Pinpoint the cell where the given text exists, returning its [X, Y] midpoint coordinate. 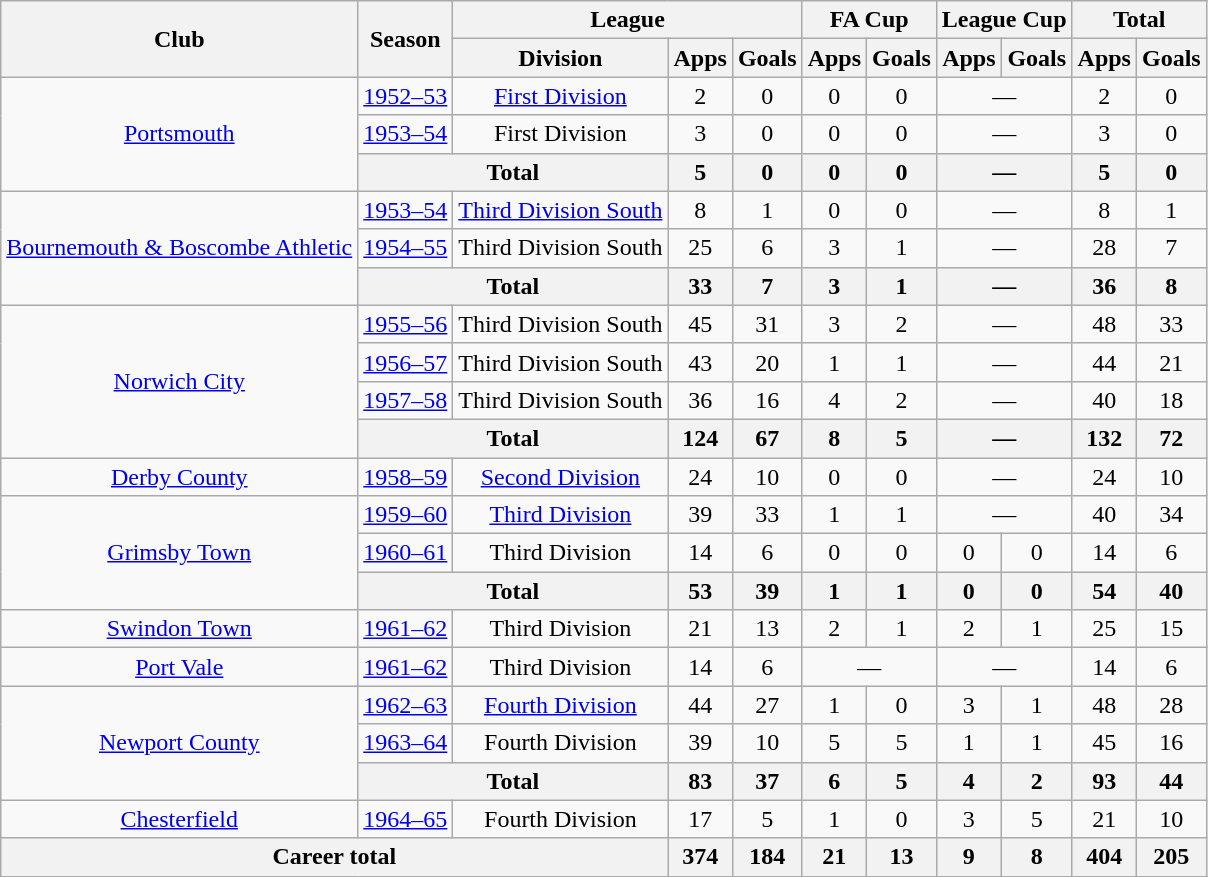
Swindon Town [180, 629]
184 [767, 857]
1963–64 [406, 743]
53 [700, 591]
72 [1171, 438]
1959–60 [406, 515]
Season [406, 39]
124 [700, 438]
34 [1171, 515]
Portsmouth [180, 134]
20 [767, 362]
Chesterfield [180, 819]
83 [700, 781]
Norwich City [180, 381]
1964–65 [406, 819]
Bournemouth & Boscombe Athletic [180, 248]
Division [560, 58]
9 [968, 857]
Club [180, 39]
374 [700, 857]
1952–53 [406, 96]
Second Division [560, 477]
404 [1104, 857]
Career total [334, 857]
League [628, 20]
37 [767, 781]
Newport County [180, 743]
18 [1171, 400]
League Cup [1004, 20]
67 [767, 438]
FA Cup [869, 20]
Grimsby Town [180, 553]
1962–63 [406, 705]
93 [1104, 781]
1956–57 [406, 362]
43 [700, 362]
31 [767, 324]
1960–61 [406, 553]
54 [1104, 591]
1957–58 [406, 400]
1954–55 [406, 248]
27 [767, 705]
1958–59 [406, 477]
205 [1171, 857]
Port Vale [180, 667]
1955–56 [406, 324]
Derby County [180, 477]
132 [1104, 438]
15 [1171, 629]
17 [700, 819]
